Detect which cell encompasses the target text, then output its [X, Y] center coordinate. 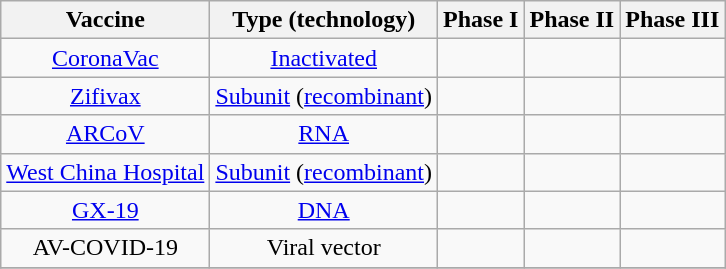
Vaccine [106, 20]
AV-COVID-19 [106, 248]
West China Hospital [106, 172]
DNA [324, 210]
GX-19 [106, 210]
RNA [324, 134]
Viral vector [324, 248]
Inactivated [324, 58]
Phase I [481, 20]
Phase II [572, 20]
ARCoV [106, 134]
Zifivax [106, 96]
Type (technology) [324, 20]
CoronaVac [106, 58]
Phase III [672, 20]
